Provide the (X, Y) coordinate of the cell's center where the given text is located.  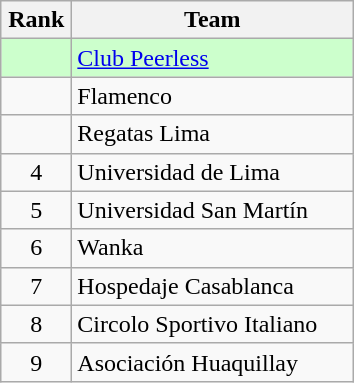
4 (36, 172)
Universidad de Lima (212, 172)
Team (212, 20)
Universidad San Martín (212, 210)
Wanka (212, 248)
Flamenco (212, 96)
Hospedaje Casablanca (212, 286)
Rank (36, 20)
9 (36, 362)
Circolo Sportivo Italiano (212, 324)
7 (36, 286)
Asociación Huaquillay (212, 362)
6 (36, 248)
Regatas Lima (212, 134)
8 (36, 324)
5 (36, 210)
Club Peerless (212, 58)
